For the text-containing cell, return its midpoint in [x, y] coordinate format. 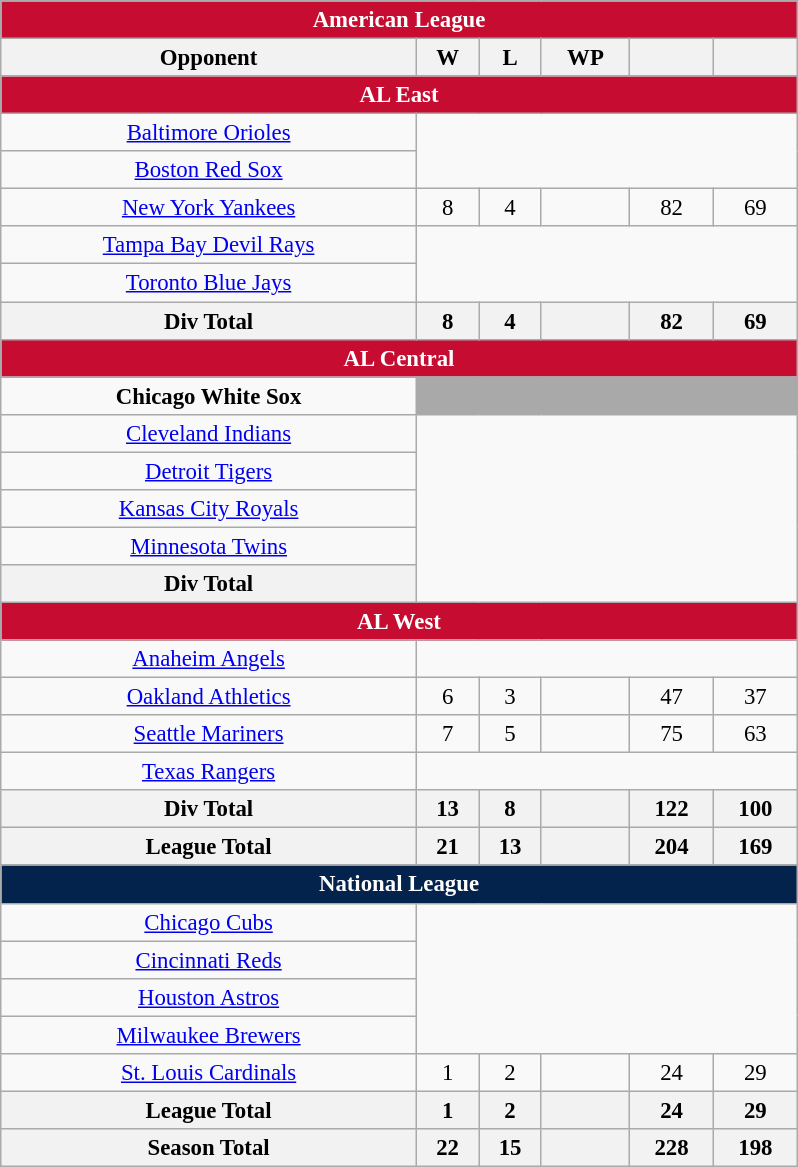
Seattle Mariners [209, 734]
Cleveland Indians [209, 433]
AL East [399, 95]
228 [672, 1148]
3 [510, 697]
37 [755, 697]
5 [510, 734]
Detroit Tigers [209, 471]
Baltimore Orioles [209, 133]
198 [755, 1148]
Milwaukee Brewers [209, 1035]
Chicago Cubs [209, 922]
122 [672, 809]
Texas Rangers [209, 772]
AL West [399, 621]
Minnesota Twins [209, 546]
Season Total [209, 1148]
15 [510, 1148]
Toronto Blue Jays [209, 283]
21 [447, 847]
Opponent [209, 58]
Kansas City Royals [209, 509]
Oakland Athletics [209, 697]
St. Louis Cardinals [209, 1073]
47 [672, 697]
75 [672, 734]
22 [447, 1148]
New York Yankees [209, 208]
169 [755, 847]
W [447, 58]
Cincinnati Reds [209, 960]
6 [447, 697]
WP [585, 58]
204 [672, 847]
Tampa Bay Devil Rays [209, 245]
American League [399, 20]
Houston Astros [209, 997]
Boston Red Sox [209, 170]
Anaheim Angels [209, 659]
L [510, 58]
National League [399, 885]
63 [755, 734]
7 [447, 734]
AL Central [399, 358]
Chicago White Sox [209, 396]
100 [755, 809]
